Pinpoint the cell where the given text exists, returning its [x, y] midpoint coordinate. 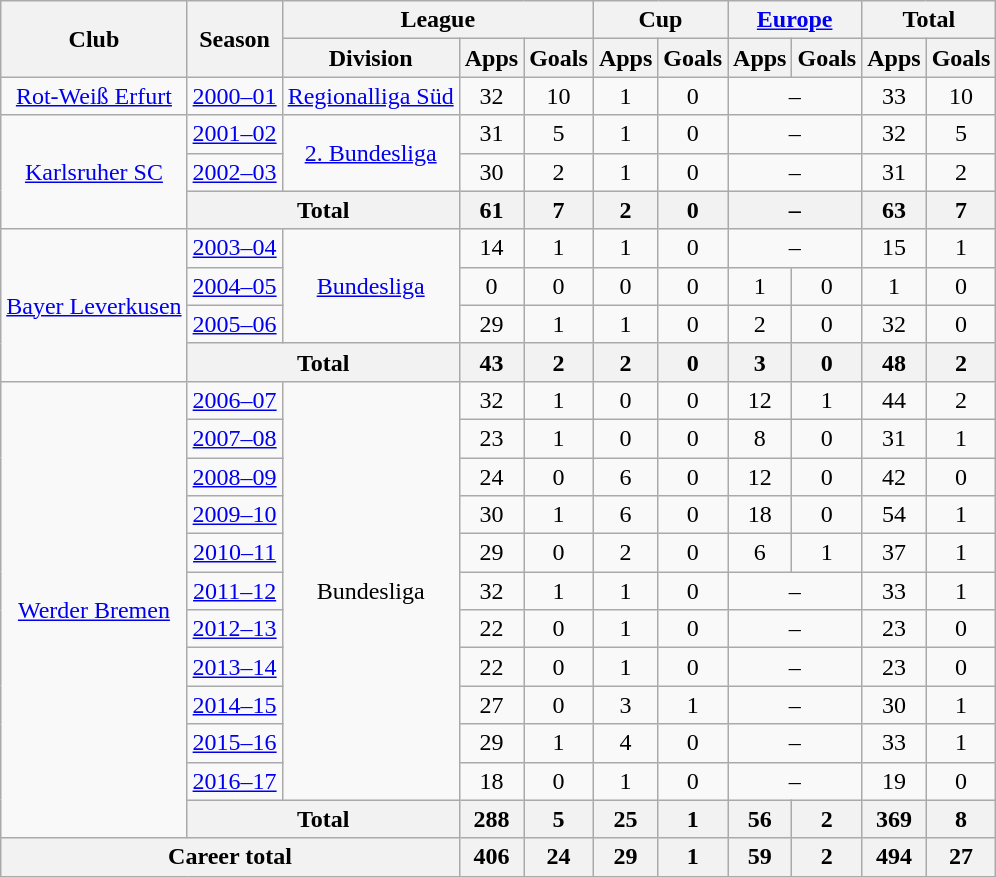
League [438, 20]
2010–11 [234, 553]
2007–08 [234, 438]
14 [491, 248]
369 [894, 819]
61 [491, 210]
43 [491, 362]
2006–07 [234, 400]
54 [894, 515]
44 [894, 400]
Cup [660, 20]
Division [370, 58]
37 [894, 553]
2012–13 [234, 629]
59 [760, 857]
4 [625, 743]
Rot-Weiß Erfurt [94, 96]
2005–06 [234, 324]
2008–09 [234, 477]
2015–16 [234, 743]
25 [625, 819]
Europe [795, 20]
63 [894, 210]
Regionalliga Süd [370, 96]
Bayer Leverkusen [94, 305]
2013–14 [234, 667]
Career total [230, 857]
56 [760, 819]
2004–05 [234, 286]
42 [894, 477]
288 [491, 819]
494 [894, 857]
Werder Bremen [94, 610]
15 [894, 248]
Season [234, 39]
2. Bundesliga [370, 153]
2016–17 [234, 781]
Club [94, 39]
2001–02 [234, 134]
2002–03 [234, 172]
406 [491, 857]
2000–01 [234, 96]
2011–12 [234, 591]
2009–10 [234, 515]
19 [894, 781]
Karlsruher SC [94, 172]
48 [894, 362]
2003–04 [234, 248]
2014–15 [234, 705]
